Identify which cell holds the provided text, then report its [X, Y] central coordinate. 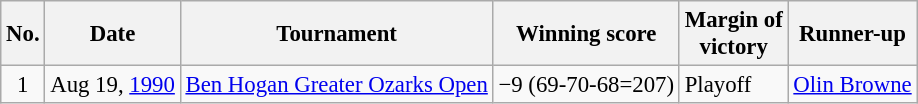
Margin ofvictory [734, 34]
Runner-up [852, 34]
Playoff [734, 85]
Tournament [336, 34]
Date [112, 34]
Aug 19, 1990 [112, 85]
Olin Browne [852, 85]
Winning score [586, 34]
Ben Hogan Greater Ozarks Open [336, 85]
No. [23, 34]
1 [23, 85]
−9 (69-70-68=207) [586, 85]
